Locate the cell with the specified text and output its [X, Y] center coordinate. 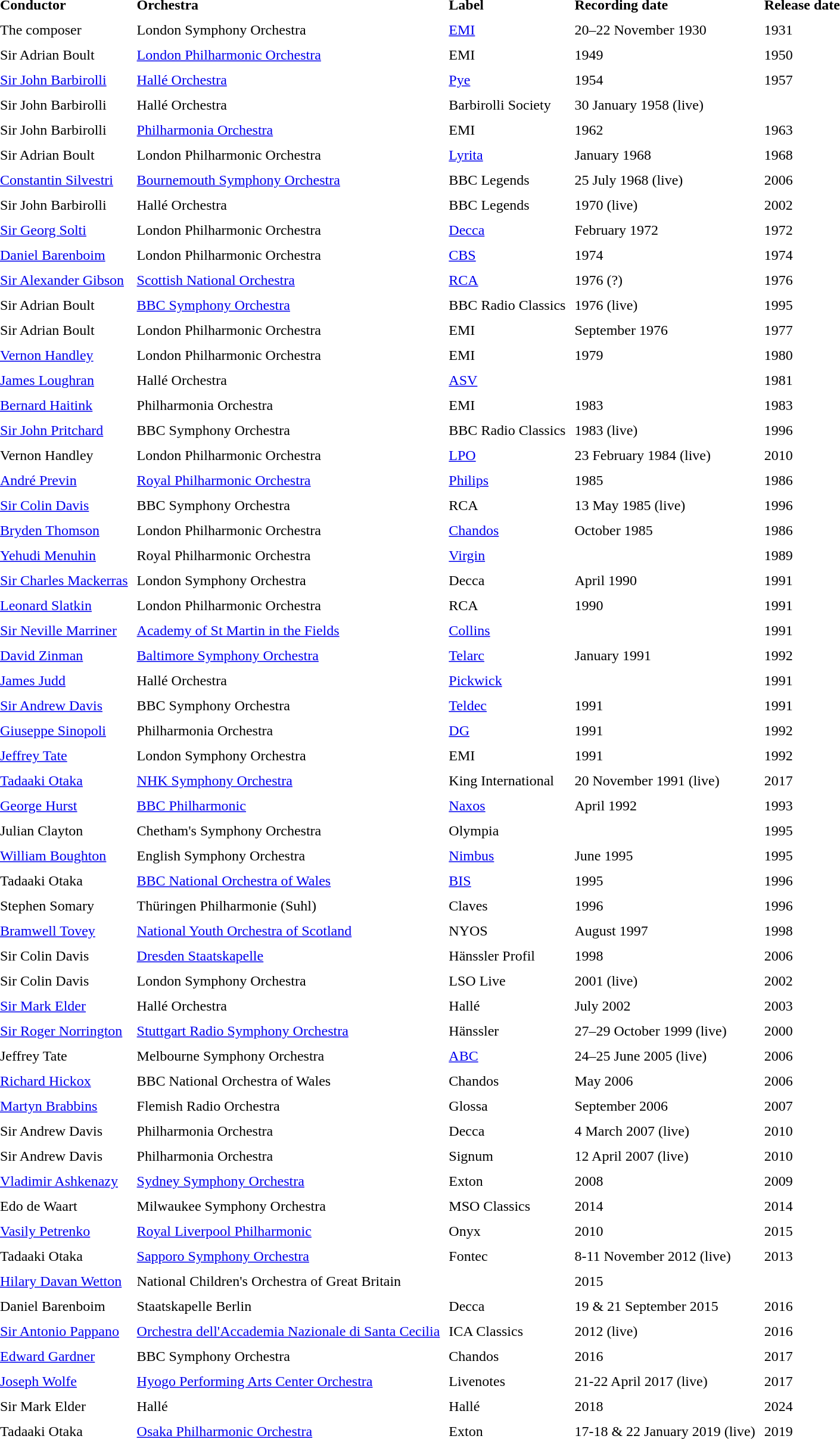
2000 [802, 1031]
1981 [802, 380]
Chetham's Symphony Orchestra [288, 831]
25 July 1968 (live) [665, 180]
BIS [507, 881]
Milwaukee Symphony Orchestra [288, 1206]
Staatskapelle Berlin [288, 1306]
LSO Live [507, 981]
Bryden Thomson [64, 530]
1968 [802, 155]
George Hurst [64, 806]
English Symphony Orchestra [288, 856]
Hänssler [507, 1031]
2003 [802, 1006]
2018 [665, 1406]
Edward Gardner [64, 1356]
June 1995 [665, 856]
BBC Philharmonic [288, 806]
Sir Roger Norrington [64, 1031]
1983 (live) [665, 430]
Pickwick [507, 680]
Vasily Petrenko [64, 1231]
ICA Classics [507, 1331]
Hyogo Performing Arts Center Orchestra [288, 1381]
19 & 21 September 2015 [665, 1306]
October 1985 [665, 530]
The composer [64, 30]
January 1968 [665, 155]
Edo de Waart [64, 1206]
Stephen Somary [64, 906]
Yehudi Menuhin [64, 555]
Fontec [507, 1256]
1977 [802, 330]
King International [507, 781]
2013 [802, 1256]
Sydney Symphony Orchestra [288, 1181]
Telarc [507, 655]
4 March 2007 (live) [665, 1131]
Giuseppe Sinopoli [64, 731]
NHK Symphony Orchestra [288, 781]
8-11 November 2012 (live) [665, 1256]
Sir Georg Solti [64, 230]
2008 [665, 1181]
1962 [665, 130]
Leonard Slatkin [64, 605]
Lyrita [507, 155]
2001 (live) [665, 981]
1957 [802, 80]
CBS [507, 255]
William Boughton [64, 856]
Martyn Brabbins [64, 1106]
Hilary Davan Wetton [64, 1281]
1985 [665, 480]
1979 [665, 355]
James Judd [64, 680]
1980 [802, 355]
21-22 April 2017 (live) [665, 1381]
2012 (live) [665, 1331]
Teldec [507, 705]
27–29 October 1999 (live) [665, 1031]
Claves [507, 906]
Philips [507, 480]
1950 [802, 55]
2024 [802, 1406]
May 2006 [665, 1081]
Glossa [507, 1106]
Orchestra dell'Accademia Nazionale di Santa Cecilia [288, 1331]
Richard Hickox [64, 1081]
David Zinman [64, 655]
Collins [507, 630]
1976 (?) [665, 280]
Barbirolli Society [507, 105]
Baltimore Symphony Orchestra [288, 655]
24–25 June 2005 (live) [665, 1056]
Bramwell Tovey [64, 931]
23 February 1984 (live) [665, 455]
Signum [507, 1156]
Flemish Radio Orchestra [288, 1106]
1972 [802, 230]
1976 (live) [665, 305]
13 May 1985 (live) [665, 505]
Scottish National Orchestra [288, 280]
April 1990 [665, 580]
2007 [802, 1106]
Nimbus [507, 856]
Livenotes [507, 1381]
Sir Neville Marriner [64, 630]
2009 [802, 1181]
National Youth Orchestra of Scotland [288, 931]
April 1992 [665, 806]
Thüringen Philharmonie (Suhl) [288, 906]
Sapporo Symphony Orchestra [288, 1256]
1931 [802, 30]
ABC [507, 1056]
Virgin [507, 555]
Naxos [507, 806]
Hänssler Profil [507, 956]
Bournemouth Symphony Orchestra [288, 180]
August 1997 [665, 931]
Academy of St Martin in the Fields [288, 630]
DG [507, 731]
Exton [507, 1181]
National Children's Orchestra of Great Britain [288, 1281]
Sir Antonio Pappano [64, 1331]
1989 [802, 555]
20–22 November 1930 [665, 30]
ASV [507, 380]
1976 [802, 280]
Constantin Silvestri [64, 180]
12 April 2007 (live) [665, 1156]
Pye [507, 80]
Sir Alexander Gibson [64, 280]
January 1991 [665, 655]
Onyx [507, 1231]
September 1976 [665, 330]
1970 (live) [665, 205]
February 1972 [665, 230]
July 2002 [665, 1006]
NYOS [507, 931]
30 January 1958 (live) [665, 105]
1963 [802, 130]
Royal Liverpool Philharmonic [288, 1231]
Julian Clayton [64, 831]
LPO [507, 455]
James Loughran [64, 380]
September 2006 [665, 1106]
20 November 1991 (live) [665, 781]
1954 [665, 80]
Bernard Haitink [64, 405]
Joseph Wolfe [64, 1381]
1949 [665, 55]
Dresden Staatskapelle [288, 956]
Stuttgart Radio Symphony Orchestra [288, 1031]
MSO Classics [507, 1206]
André Previn [64, 480]
Melbourne Symphony Orchestra [288, 1056]
Sir John Pritchard [64, 430]
Sir Charles Mackerras [64, 580]
1993 [802, 806]
Olympia [507, 831]
Vladimir Ashkenazy [64, 1181]
1990 [665, 605]
